Determine the [X, Y] coordinate at the center of the cell enclosing the given text.  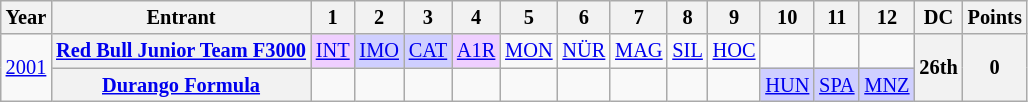
HUN [787, 85]
Durango Formula [181, 85]
INT [333, 51]
12 [886, 17]
Points [995, 17]
2 [380, 17]
CAT [428, 51]
4 [476, 17]
8 [687, 17]
3 [428, 17]
Red Bull Junior Team F3000 [181, 51]
SPA [836, 85]
MAG [638, 51]
6 [584, 17]
1 [333, 17]
HOC [734, 51]
2001 [26, 68]
SIL [687, 51]
MNZ [886, 85]
5 [528, 17]
DC [938, 17]
11 [836, 17]
A1R [476, 51]
7 [638, 17]
10 [787, 17]
0 [995, 68]
IMO [380, 51]
NÜR [584, 51]
9 [734, 17]
MON [528, 51]
Entrant [181, 17]
26th [938, 68]
Year [26, 17]
